Locate the cell with the specified text and output its [X, Y] center coordinate. 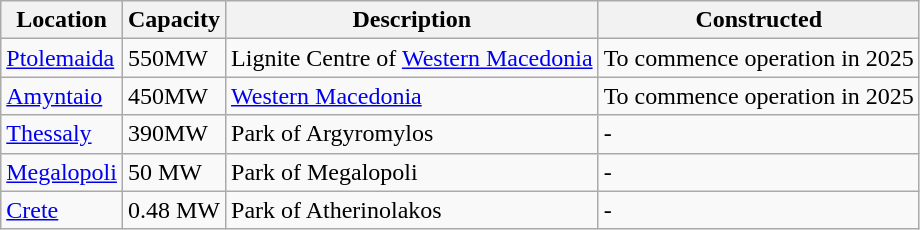
Ptolemaida [62, 58]
450MW [174, 96]
Capacity [174, 20]
550MW [174, 58]
Megalopoli [62, 172]
0.48 MW [174, 210]
Park of Argyromylos [412, 134]
Lignite Centre of Western Macedonia [412, 58]
Location [62, 20]
390MW [174, 134]
Description [412, 20]
Crete [62, 210]
Western Macedonia [412, 96]
Constructed [758, 20]
Amyntaio [62, 96]
Park of Atherinolakos [412, 210]
50 MW [174, 172]
Thessaly [62, 134]
Park of Megalopoli [412, 172]
